Find where the given text appears and provide that cell's center as (X, Y) coordinate. 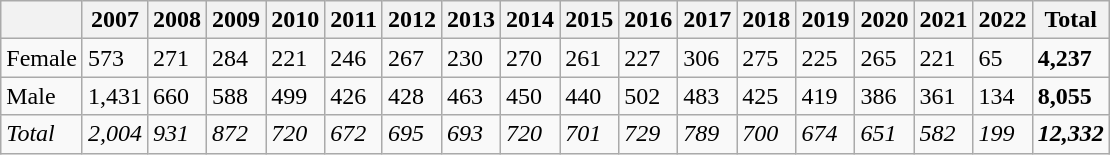
2014 (530, 20)
8,055 (1070, 96)
2021 (944, 20)
463 (472, 96)
426 (354, 96)
729 (648, 134)
695 (412, 134)
872 (236, 134)
2020 (884, 20)
265 (884, 58)
660 (178, 96)
230 (472, 58)
306 (708, 58)
2018 (766, 20)
199 (1002, 134)
261 (590, 58)
502 (648, 96)
267 (412, 58)
499 (296, 96)
440 (590, 96)
2012 (412, 20)
693 (472, 134)
425 (766, 96)
134 (1002, 96)
2008 (178, 20)
651 (884, 134)
65 (1002, 58)
2009 (236, 20)
428 (412, 96)
225 (826, 58)
2022 (1002, 20)
2013 (472, 20)
270 (530, 58)
789 (708, 134)
2007 (114, 20)
271 (178, 58)
1,431 (114, 96)
700 (766, 134)
284 (236, 58)
12,332 (1070, 134)
931 (178, 134)
227 (648, 58)
275 (766, 58)
Female (42, 58)
2016 (648, 20)
Male (42, 96)
450 (530, 96)
246 (354, 58)
582 (944, 134)
2015 (590, 20)
672 (354, 134)
2011 (354, 20)
2010 (296, 20)
573 (114, 58)
588 (236, 96)
2019 (826, 20)
2,004 (114, 134)
4,237 (1070, 58)
2017 (708, 20)
483 (708, 96)
419 (826, 96)
386 (884, 96)
361 (944, 96)
701 (590, 134)
674 (826, 134)
